For the text-containing cell, return its midpoint in [X, Y] coordinate format. 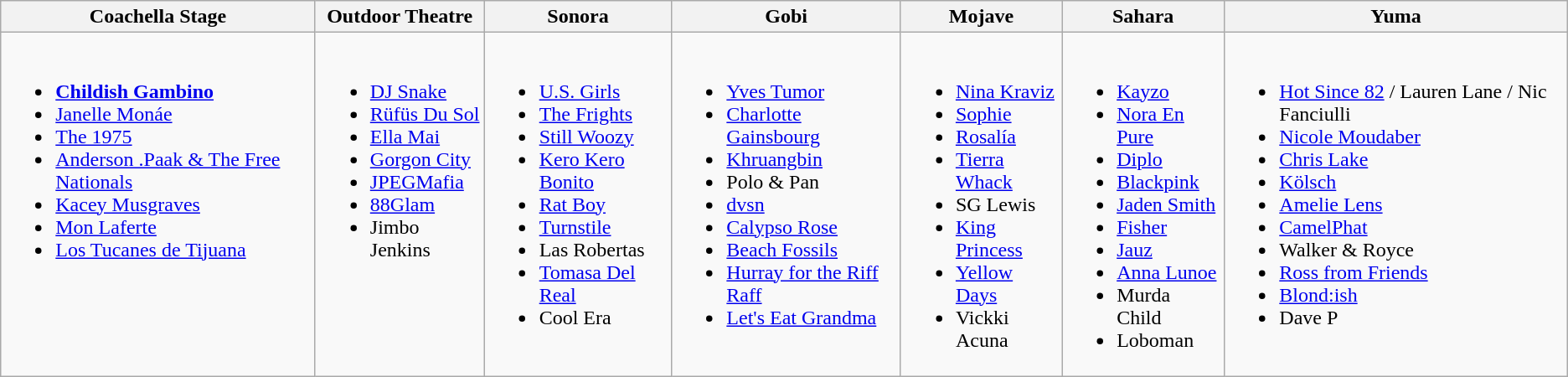
Childish GambinoJanelle MonáeThe 1975Anderson .Paak & The Free NationalsKacey MusgravesMon LaferteLos Tucanes de Tijuana [158, 204]
KayzoNora En PureDiploBlackpinkJaden SmithFisherJauzAnna LunoeMurda ChildLoboman [1143, 204]
Yuma [1395, 17]
DJ SnakeRüfüs Du SolElla MaiGorgon CityJPEGMafia88GlamJimbo Jenkins [400, 204]
Yves TumorCharlotte GainsbourgKhruangbinPolo & PandvsnCalypso RoseBeach FossilsHurray for the Riff RaffLet's Eat Grandma [787, 204]
Mojave [981, 17]
Sahara [1143, 17]
Outdoor Theatre [400, 17]
Hot Since 82 / Lauren Lane / Nic FanciulliNicole MoudaberChris LakeKölschAmelie LensCamelPhatWalker & RoyceRoss from FriendsBlond:ishDave P [1395, 204]
Nina KravizSophieRosalíaTierra WhackSG LewisKing PrincessYellow DaysVickki Acuna [981, 204]
U.S. GirlsThe FrightsStill WoozyKero Kero BonitoRat BoyTurnstileLas RobertasTomasa Del RealCool Era [578, 204]
Gobi [787, 17]
Coachella Stage [158, 17]
Sonora [578, 17]
